Locate the cell with the specified text and output its [X, Y] center coordinate. 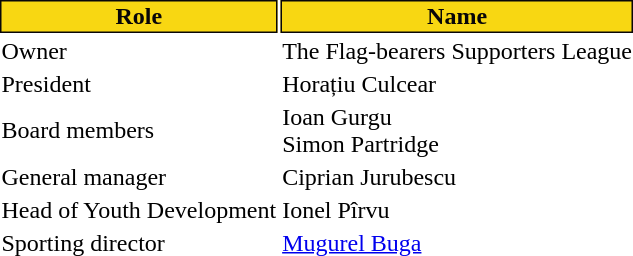
President [139, 84]
Owner [139, 51]
General manager [139, 177]
Role [139, 16]
Head of Youth Development [139, 210]
Board members [139, 130]
